Extract the (x, y) coordinate from the center of the cell holding the provided text.  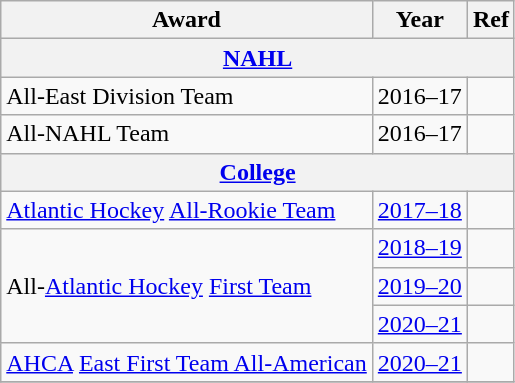
Year (420, 20)
Ref (490, 20)
All-NAHL Team (187, 134)
AHCA East First Team All-American (187, 362)
2018–19 (420, 248)
NAHL (258, 58)
Award (187, 20)
All-Atlantic Hockey First Team (187, 286)
All-East Division Team (187, 96)
2019–20 (420, 286)
College (258, 172)
2017–18 (420, 210)
Atlantic Hockey All-Rookie Team (187, 210)
